Detect which cell encompasses the target text, then output its [X, Y] center coordinate. 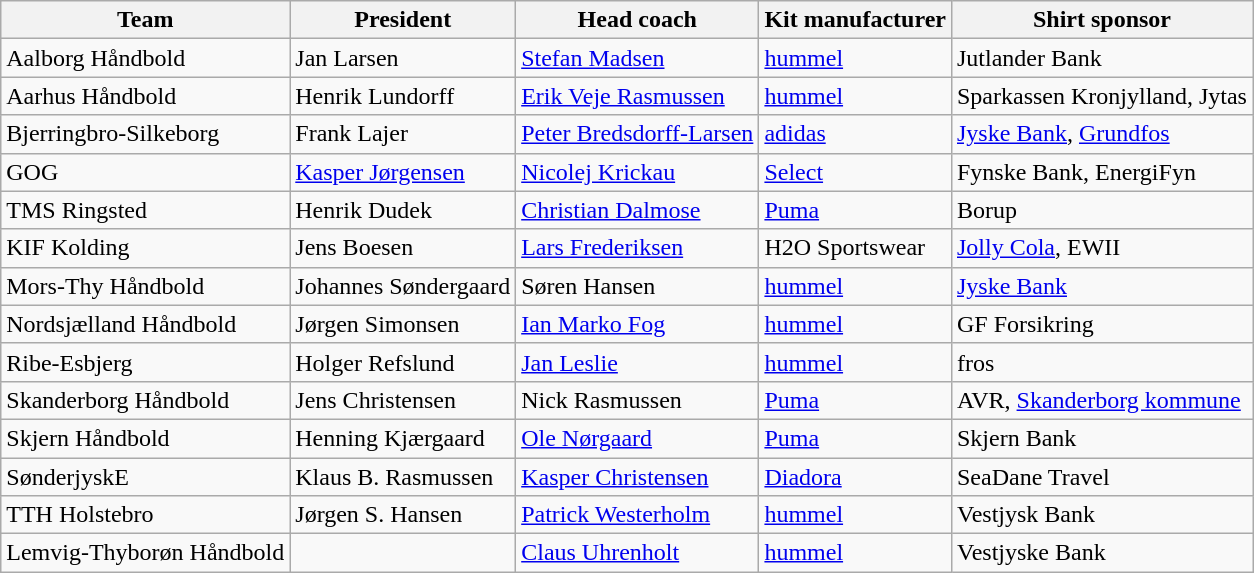
Jan Leslie [638, 362]
Johannes Søndergaard [403, 286]
Holger Refslund [403, 362]
fros [1102, 362]
Frank Lajer [403, 134]
Kasper Jørgensen [403, 172]
GF Forsikring [1102, 324]
Diadora [856, 477]
Fynske Bank, EnergiFyn [1102, 172]
Patrick Westerholm [638, 515]
Christian Dalmose [638, 210]
Vestjyske Bank [1102, 553]
Søren Hansen [638, 286]
Shirt sponsor [1102, 20]
Vestjysk Bank [1102, 515]
Jan Larsen [403, 58]
Nick Rasmussen [638, 400]
Kit manufacturer [856, 20]
Ole Nørgaard [638, 438]
Team [146, 20]
SeaDane Travel [1102, 477]
Lemvig-Thyborøn Håndbold [146, 553]
Jolly Cola, EWII [1102, 248]
Henrik Lundorff [403, 96]
Mors-Thy Håndbold [146, 286]
Claus Uhrenholt [638, 553]
Jørgen S. Hansen [403, 515]
Ribe-Esbjerg [146, 362]
Ian Marko Fog [638, 324]
Jørgen Simonsen [403, 324]
Select [856, 172]
Nordsjælland Håndbold [146, 324]
Skjern Bank [1102, 438]
Erik Veje Rasmussen [638, 96]
Head coach [638, 20]
Jutlander Bank [1102, 58]
TMS Ringsted [146, 210]
TTH Holstebro [146, 515]
Henning Kjærgaard [403, 438]
Kasper Christensen [638, 477]
Sparkassen Kronjylland, Jytas [1102, 96]
Lars Frederiksen [638, 248]
Jens Boesen [403, 248]
Skjern Håndbold [146, 438]
Peter Bredsdorff-Larsen [638, 134]
Henrik Dudek [403, 210]
Jyske Bank [1102, 286]
AVR, Skanderborg kommune [1102, 400]
Skanderborg Håndbold [146, 400]
Jyske Bank, Grundfos [1102, 134]
Borup [1102, 210]
GOG [146, 172]
SønderjyskE [146, 477]
President [403, 20]
Stefan Madsen [638, 58]
Bjerringbro-Silkeborg [146, 134]
Nicolej Krickau [638, 172]
Jens Christensen [403, 400]
H2O Sportswear [856, 248]
Klaus B. Rasmussen [403, 477]
Aalborg Håndbold [146, 58]
Aarhus Håndbold [146, 96]
KIF Kolding [146, 248]
adidas [856, 134]
